Extract the (x, y) coordinate from the center of the cell holding the provided text.  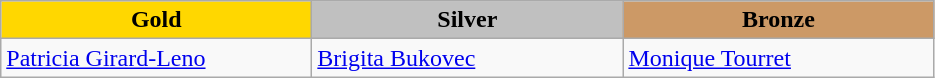
Patricia Girard-Leno (156, 58)
Monique Tourret (778, 58)
Bronze (778, 20)
Brigita Bukovec (468, 58)
Silver (468, 20)
Gold (156, 20)
